From the cell containing the given text, extract its center point as (x, y) coordinate. 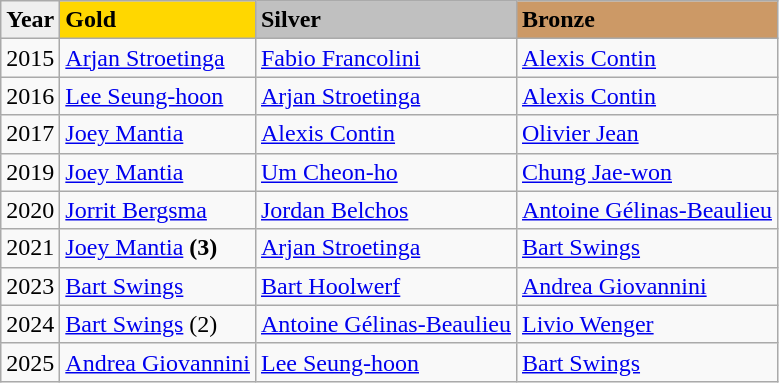
Silver (386, 20)
2024 (30, 324)
Bart Hoolwerf (386, 286)
Bart Swings (2) (158, 324)
2023 (30, 286)
2025 (30, 362)
Bronze (646, 20)
Livio Wenger (646, 324)
Olivier Jean (646, 134)
2015 (30, 58)
2016 (30, 96)
Gold (158, 20)
Year (30, 20)
2021 (30, 248)
2019 (30, 172)
2020 (30, 210)
Joey Mantia (3) (158, 248)
Jorrit Bergsma (158, 210)
2017 (30, 134)
Jordan Belchos (386, 210)
Fabio Francolini (386, 58)
Chung Jae-won (646, 172)
Um Cheon-ho (386, 172)
